Pinpoint the cell where the given text exists, returning its (x, y) midpoint coordinate. 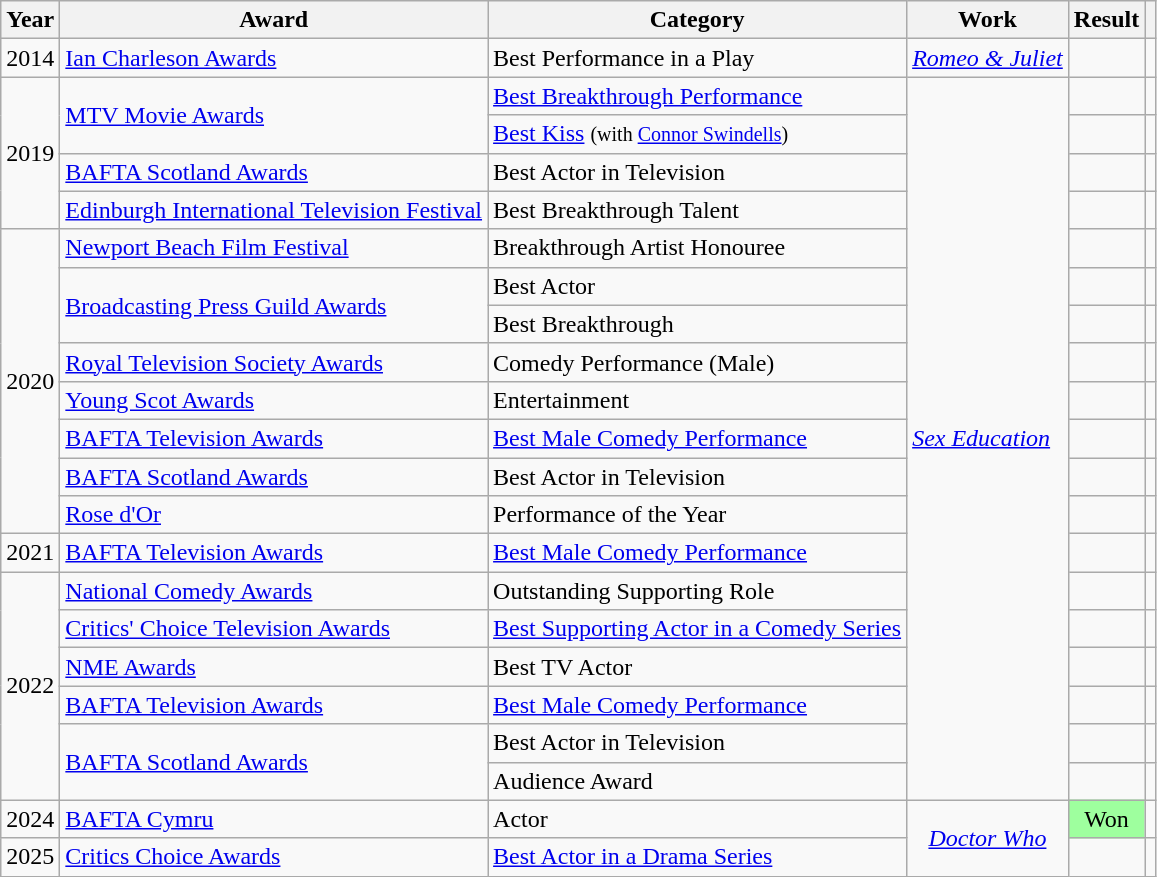
MTV Movie Awards (274, 115)
Best Actor in a Drama Series (698, 857)
Romeo & Juliet (988, 58)
Year (30, 20)
2020 (30, 381)
2021 (30, 553)
Critics' Choice Television Awards (274, 629)
Sex Education (988, 438)
Category (698, 20)
2024 (30, 819)
Best Supporting Actor in a Comedy Series (698, 629)
NME Awards (274, 667)
Comedy Performance (Male) (698, 362)
2014 (30, 58)
BAFTA Cymru (274, 819)
Best Breakthrough Talent (698, 210)
Outstanding Supporting Role (698, 591)
Ian Charleson Awards (274, 58)
Doctor Who (988, 838)
Audience Award (698, 781)
Actor (698, 819)
2022 (30, 686)
2025 (30, 857)
Award (274, 20)
Best Breakthrough Performance (698, 96)
Performance of the Year (698, 515)
2019 (30, 153)
Won (1106, 819)
Newport Beach Film Festival (274, 248)
Best TV Actor (698, 667)
Best Breakthrough (698, 324)
National Comedy Awards (274, 591)
Edinburgh International Television Festival (274, 210)
Royal Television Society Awards (274, 362)
Young Scot Awards (274, 400)
Best Performance in a Play (698, 58)
Entertainment (698, 400)
Result (1106, 20)
Work (988, 20)
Best Kiss (with Connor Swindells) (698, 134)
Critics Choice Awards (274, 857)
Broadcasting Press Guild Awards (274, 305)
Rose d'Or (274, 515)
Breakthrough Artist Honouree (698, 248)
Best Actor (698, 286)
